Return (X, Y) of the center of cell containing provided text 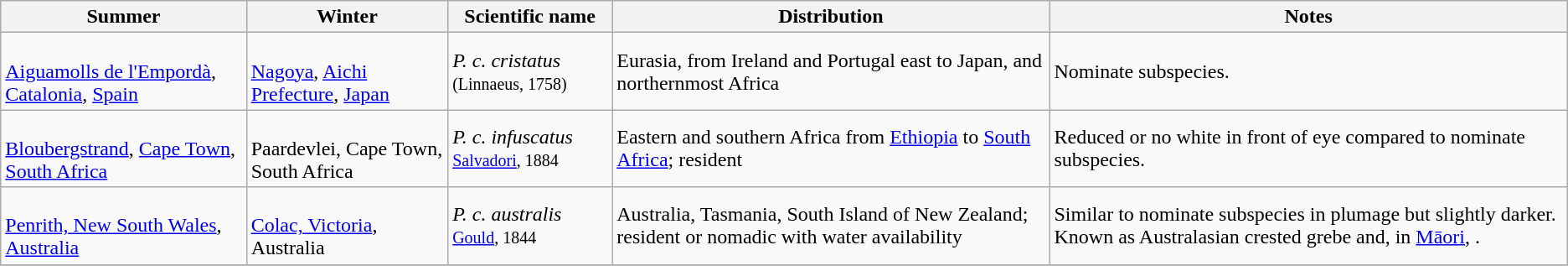
Notes (1308, 17)
Similar to nominate subspecies in plumage but slightly darker. Known as Australasian crested grebe and, in Māori, . (1308, 226)
Summer (124, 17)
P. c. infuscatus Salvadori, 1884 (530, 149)
Bloubergstrand, Cape Town, South Africa (124, 149)
Winter (347, 17)
Nominate subspecies. (1308, 71)
Paardevlei, Cape Town, South Africa (347, 149)
Scientific name (530, 17)
Eurasia, from Ireland and Portugal east to Japan, and northernmost Africa (831, 71)
Nagoya, Aichi Prefecture, Japan (347, 71)
Reduced or no white in front of eye compared to nominate subspecies. (1308, 149)
P. c. australis Gould, 1844 (530, 226)
P. c. cristatus (Linnaeus, 1758) (530, 71)
Distribution (831, 17)
Penrith, New South Wales, Australia (124, 226)
Australia, Tasmania, South Island of New Zealand; resident or nomadic with water availability (831, 226)
Eastern and southern Africa from Ethiopia to South Africa; resident (831, 149)
Aiguamolls de l'Empordà, Catalonia, Spain (124, 71)
Colac, Victoria, Australia (347, 226)
